Extract the [x, y] coordinate from the center of the cell holding the provided text.  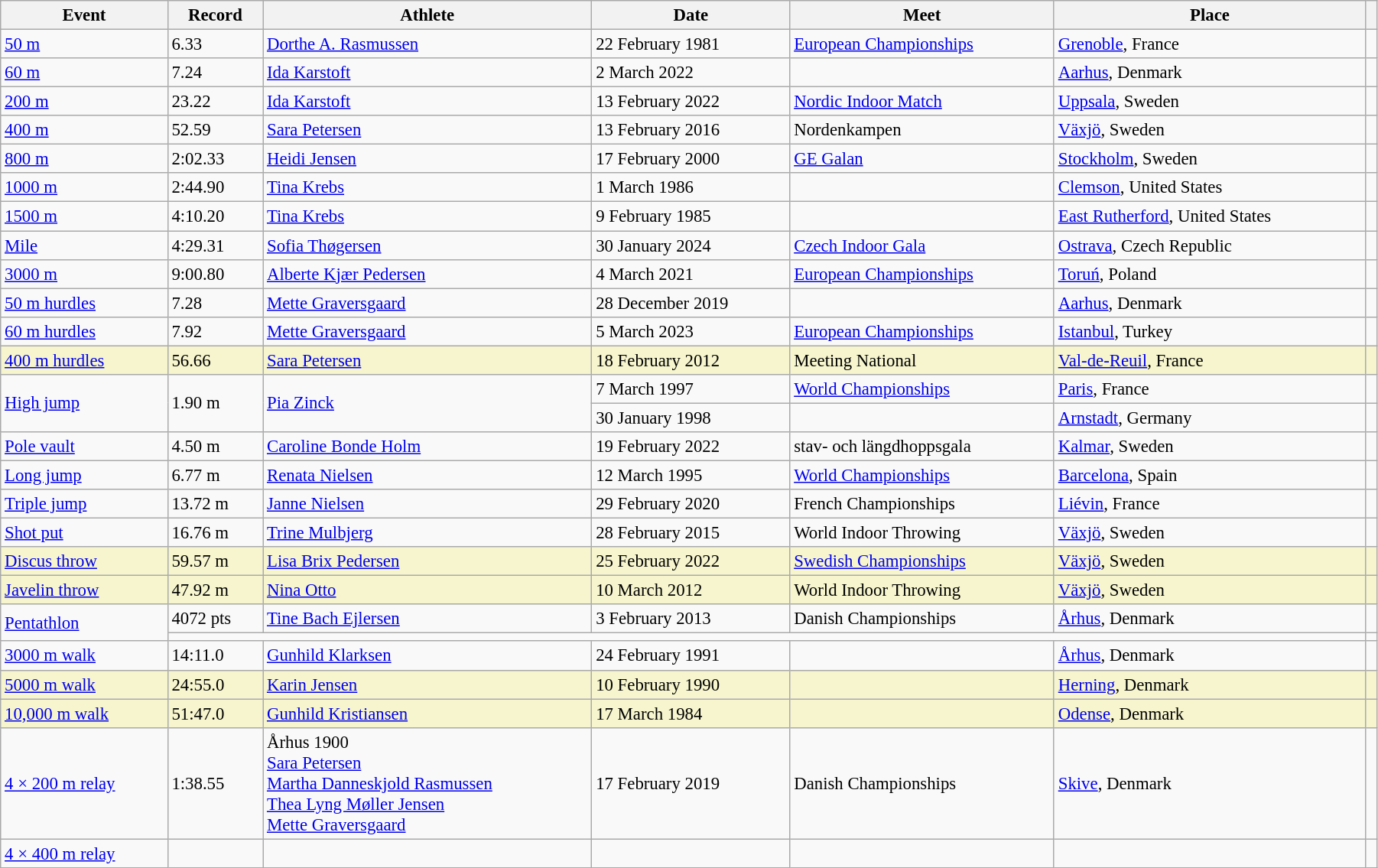
4072 pts [216, 619]
Discus throw [84, 561]
25 February 2022 [691, 561]
59.57 m [216, 561]
30 January 1998 [691, 418]
2:44.90 [216, 187]
Val-de-Reuil, France [1210, 360]
7.24 [216, 73]
Istanbul, Turkey [1210, 331]
30 January 2024 [691, 245]
Århus 1900Sara PetersenMartha Danneskjold RasmussenThea Lyng Møller JensenMette Graversgaard [427, 783]
17 February 2019 [691, 783]
7 March 1997 [691, 389]
800 m [84, 159]
3 February 2013 [691, 619]
Place [1210, 15]
Stockholm, Sweden [1210, 159]
French Championships [922, 504]
3000 m [84, 274]
Record [216, 15]
24 February 1991 [691, 656]
Pole vault [84, 447]
12 March 1995 [691, 475]
Long jump [84, 475]
Heidi Jensen [427, 159]
10,000 m walk [84, 714]
Event [84, 15]
Tine Bach Ejlersen [427, 619]
East Rutherford, United States [1210, 216]
1000 m [84, 187]
Dorthe A. Rasmussen [427, 44]
400 m [84, 130]
16.76 m [216, 533]
1 March 1986 [691, 187]
Ostrava, Czech Republic [1210, 245]
Barcelona, Spain [1210, 475]
47.92 m [216, 590]
13.72 m [216, 504]
18 February 2012 [691, 360]
Shot put [84, 533]
Gunhild Kristiansen [427, 714]
17 March 1984 [691, 714]
Grenoble, France [1210, 44]
Toruń, Poland [1210, 274]
23.22 [216, 102]
4 × 200 m relay [84, 783]
Uppsala, Sweden [1210, 102]
Triple jump [84, 504]
Swedish Championships [922, 561]
1:38.55 [216, 783]
50 m [84, 44]
Mile [84, 245]
7.92 [216, 331]
Liévin, France [1210, 504]
5000 m walk [84, 684]
Skive, Denmark [1210, 783]
2:02.33 [216, 159]
14:11.0 [216, 656]
13 February 2016 [691, 130]
Gunhild Klarksen [427, 656]
Athlete [427, 15]
200 m [84, 102]
Kalmar, Sweden [1210, 447]
7.28 [216, 303]
50 m hurdles [84, 303]
Karin Jensen [427, 684]
Renata Nielsen [427, 475]
19 February 2022 [691, 447]
24:55.0 [216, 684]
Meet [922, 15]
51:47.0 [216, 714]
Czech Indoor Gala [922, 245]
Clemson, United States [1210, 187]
5 March 2023 [691, 331]
Sofia Thøgersen [427, 245]
9 February 1985 [691, 216]
1500 m [84, 216]
3000 m walk [84, 656]
13 February 2022 [691, 102]
17 February 2000 [691, 159]
Lisa Brix Pedersen [427, 561]
9:00.80 [216, 274]
22 February 1981 [691, 44]
Nordic Indoor Match [922, 102]
GE Galan [922, 159]
400 m hurdles [84, 360]
Odense, Denmark [1210, 714]
6.33 [216, 44]
Javelin throw [84, 590]
Date [691, 15]
4:29.31 [216, 245]
29 February 2020 [691, 504]
Nina Otto [427, 590]
4:10.20 [216, 216]
High jump [84, 404]
10 March 2012 [691, 590]
1.90 m [216, 404]
4.50 m [216, 447]
Pia Zinck [427, 404]
Trine Mulbjerg [427, 533]
2 March 2022 [691, 73]
28 December 2019 [691, 303]
Nordenkampen [922, 130]
Arnstadt, Germany [1210, 418]
60 m hurdles [84, 331]
10 February 1990 [691, 684]
6.77 m [216, 475]
Meeting National [922, 360]
28 February 2015 [691, 533]
52.59 [216, 130]
Herning, Denmark [1210, 684]
Alberte Kjær Pedersen [427, 274]
Caroline Bonde Holm [427, 447]
stav- och längdhoppsgala [922, 447]
4 March 2021 [691, 274]
4 × 400 m relay [84, 853]
Paris, France [1210, 389]
60 m [84, 73]
Pentathlon [84, 623]
56.66 [216, 360]
Janne Nielsen [427, 504]
